Pinpoint the cell where the given text exists, returning its (x, y) midpoint coordinate. 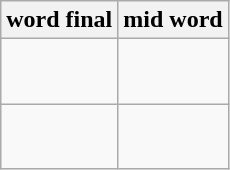
mid word (173, 20)
word final (60, 20)
